Scan for the cell matching the given text and deliver its [x, y] coordinate at center. 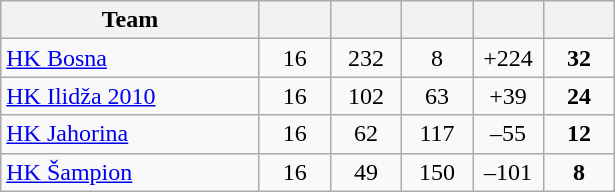
49 [366, 172]
+39 [508, 96]
24 [580, 96]
Team [130, 20]
232 [366, 58]
–101 [508, 172]
HK Šampion [130, 172]
32 [580, 58]
+224 [508, 58]
117 [436, 134]
12 [580, 134]
–55 [508, 134]
HK Jahorina [130, 134]
HK Ilidža 2010 [130, 96]
102 [366, 96]
150 [436, 172]
62 [366, 134]
63 [436, 96]
HK Bosna [130, 58]
